From the cell containing the given text, extract its center point as (X, Y) coordinate. 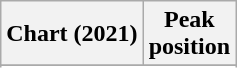
Chart (2021) (72, 34)
Peakposition (189, 34)
